For the text-containing cell, return its midpoint in (X, Y) coordinate format. 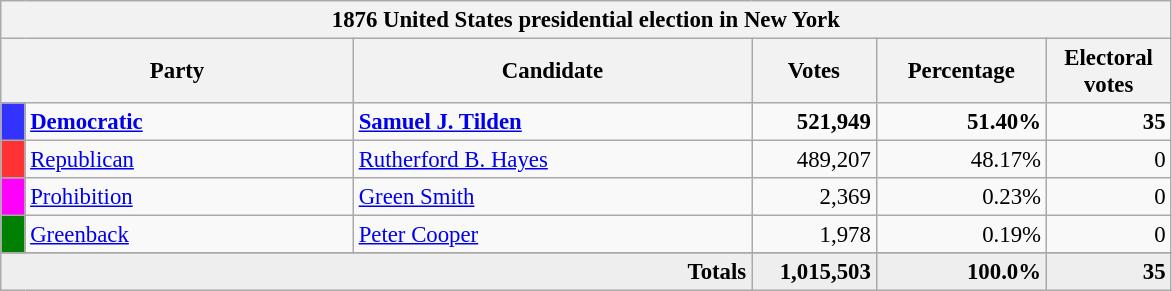
Democratic (189, 122)
Party (178, 72)
2,369 (814, 197)
Peter Cooper (552, 235)
Prohibition (189, 197)
Candidate (552, 72)
Republican (189, 160)
51.40% (961, 122)
0.19% (961, 235)
Percentage (961, 72)
Samuel J. Tilden (552, 122)
489,207 (814, 160)
Rutherford B. Hayes (552, 160)
Votes (814, 72)
Green Smith (552, 197)
1,978 (814, 235)
Electoral votes (1108, 72)
1876 United States presidential election in New York (586, 20)
35 (1108, 122)
48.17% (961, 160)
Greenback (189, 235)
0.23% (961, 197)
521,949 (814, 122)
